From the cell containing the given text, extract its center point as (x, y) coordinate. 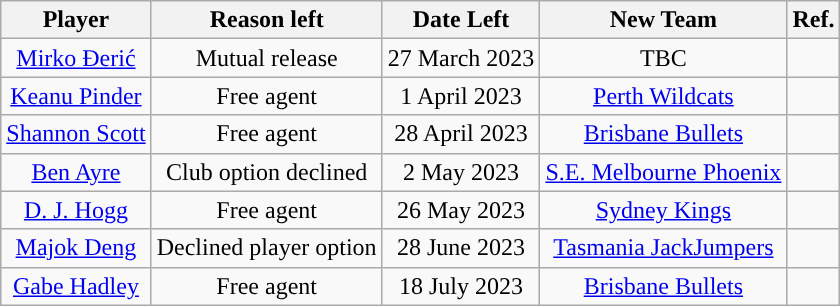
D. J. Hogg (76, 210)
28 April 2023 (461, 134)
2 May 2023 (461, 172)
Perth Wildcats (664, 96)
Keanu Pinder (76, 96)
Player (76, 20)
28 June 2023 (461, 248)
TBC (664, 58)
1 April 2023 (461, 96)
Tasmania JackJumpers (664, 248)
Mutual release (266, 58)
Ref. (814, 20)
Gabe Hadley (76, 286)
S.E. Melbourne Phoenix (664, 172)
Date Left (461, 20)
Declined player option (266, 248)
Club option declined (266, 172)
Sydney Kings (664, 210)
New Team (664, 20)
Ben Ayre (76, 172)
Reason left (266, 20)
26 May 2023 (461, 210)
18 July 2023 (461, 286)
Majok Deng (76, 248)
27 March 2023 (461, 58)
Mirko Đerić (76, 58)
Shannon Scott (76, 134)
